Search for the cell housing the specified text and yield its (x, y) center coordinate. 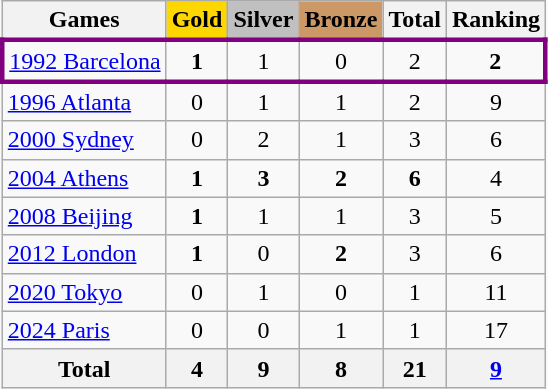
8 (341, 368)
Bronze (341, 21)
Games (84, 21)
Ranking (496, 21)
1996 Atlanta (84, 101)
2004 Athens (84, 178)
5 (496, 216)
Gold (197, 21)
2024 Paris (84, 330)
2000 Sydney (84, 140)
21 (415, 368)
11 (496, 292)
Silver (264, 21)
2012 London (84, 254)
1992 Barcelona (84, 60)
17 (496, 330)
2008 Beijing (84, 216)
2020 Tokyo (84, 292)
